Provide the (X, Y) coordinate of the cell's center where the given text is located.  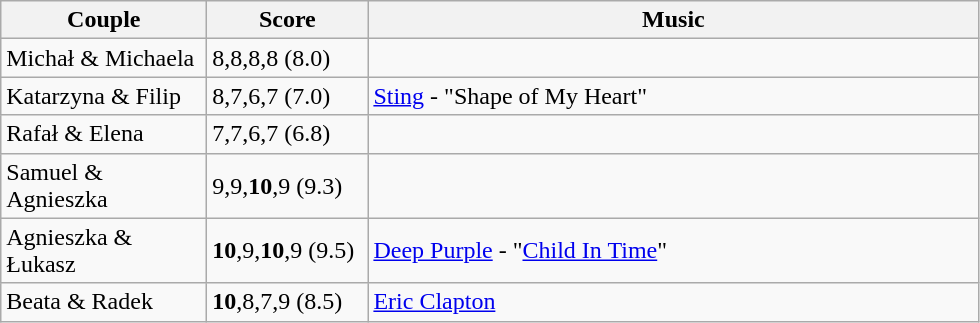
8,8,8,8 (8.0) (288, 58)
8,7,6,7 (7.0) (288, 96)
Couple (104, 20)
Score (288, 20)
9,9,10,9 (9.3) (288, 186)
Samuel & Agnieszka (104, 186)
Katarzyna & Filip (104, 96)
Agnieszka & Łukasz (104, 250)
Sting - "Shape of My Heart" (674, 96)
10,8,7,9 (8.5) (288, 302)
Eric Clapton (674, 302)
Deep Purple - "Child In Time" (674, 250)
Rafał & Elena (104, 134)
Beata & Radek (104, 302)
Music (674, 20)
7,7,6,7 (6.8) (288, 134)
Michał & Michaela (104, 58)
10,9,10,9 (9.5) (288, 250)
